Capture the cell that displays the provided text and extract its [x, y] central coordinate. 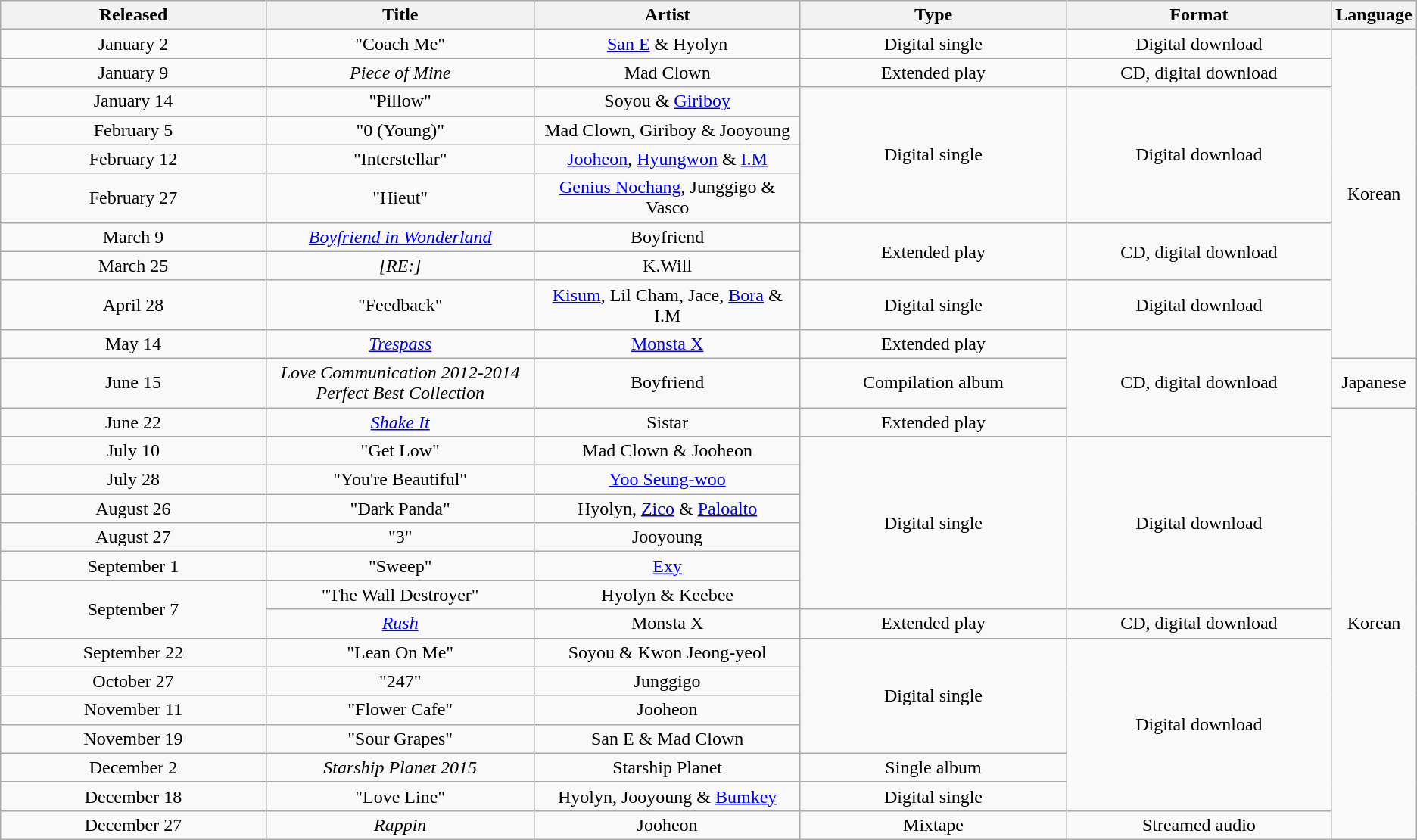
March 9 [133, 237]
Soyou & Giriboy [668, 101]
Rush [400, 624]
July 28 [133, 480]
Starship Planet [668, 767]
December 27 [133, 825]
[RE:] [400, 266]
"Love Line" [400, 796]
Hyolyn & Keebee [668, 595]
Format [1199, 15]
Yoo Seung-woo [668, 480]
Boyfriend in Wonderland [400, 237]
Piece of Mine [400, 73]
Language [1374, 15]
"Coach Me" [400, 44]
Love Communication 2012-2014 Perfect Best Collection [400, 383]
Hyolyn, Jooyoung & Bumkey [668, 796]
"Hieut" [400, 198]
Jooyoung [668, 537]
Trespass [400, 344]
Type [933, 15]
September 7 [133, 609]
April 28 [133, 304]
March 25 [133, 266]
Jooheon, Hyungwon & I.M [668, 159]
K.Will [668, 266]
Rappin [400, 825]
"You're Beautiful" [400, 480]
February 27 [133, 198]
August 27 [133, 537]
Sistar [668, 422]
"Sour Grapes" [400, 739]
Soyou & Kwon Jeong-yeol [668, 652]
Shake It [400, 422]
August 26 [133, 509]
October 27 [133, 681]
Mad Clown, Giriboy & Jooyoung [668, 130]
"247" [400, 681]
San E & Hyolyn [668, 44]
"0 (Young)" [400, 130]
"The Wall Destroyer" [400, 595]
Mad Clown [668, 73]
November 11 [133, 710]
"3" [400, 537]
Mad Clown & Jooheon [668, 451]
June 15 [133, 383]
September 1 [133, 566]
Japanese [1374, 383]
February 12 [133, 159]
Single album [933, 767]
Mixtape [933, 825]
Artist [668, 15]
September 22 [133, 652]
"Dark Panda" [400, 509]
Compilation album [933, 383]
"Interstellar" [400, 159]
"Sweep" [400, 566]
Kisum, Lil Cham, Jace, Bora & I.M [668, 304]
"Lean On Me" [400, 652]
May 14 [133, 344]
Released [133, 15]
San E & Mad Clown [668, 739]
November 19 [133, 739]
"Feedback" [400, 304]
"Pillow" [400, 101]
Hyolyn, Zico & Paloalto [668, 509]
February 5 [133, 130]
January 14 [133, 101]
July 10 [133, 451]
January 9 [133, 73]
Exy [668, 566]
Streamed audio [1199, 825]
Title [400, 15]
Junggigo [668, 681]
Genius Nochang, Junggigo & Vasco [668, 198]
"Flower Cafe" [400, 710]
December 18 [133, 796]
Starship Planet 2015 [400, 767]
"Get Low" [400, 451]
January 2 [133, 44]
June 22 [133, 422]
December 2 [133, 767]
